From the cell containing the given text, extract its center point as (x, y) coordinate. 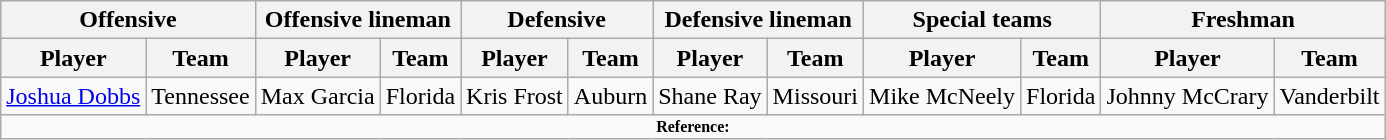
Offensive lineman (358, 20)
Defensive (557, 20)
Mike McNeely (942, 96)
Johnny McCrary (1188, 96)
Shane Ray (710, 96)
Tennessee (200, 96)
Reference: (693, 127)
Auburn (610, 96)
Max Garcia (318, 96)
Missouri (815, 96)
Freshman (1243, 20)
Defensive lineman (758, 20)
Special teams (982, 20)
Kris Frost (515, 96)
Offensive (128, 20)
Vanderbilt (1330, 96)
Joshua Dobbs (74, 96)
